Scan for the cell matching the given text and deliver its (X, Y) coordinate at center. 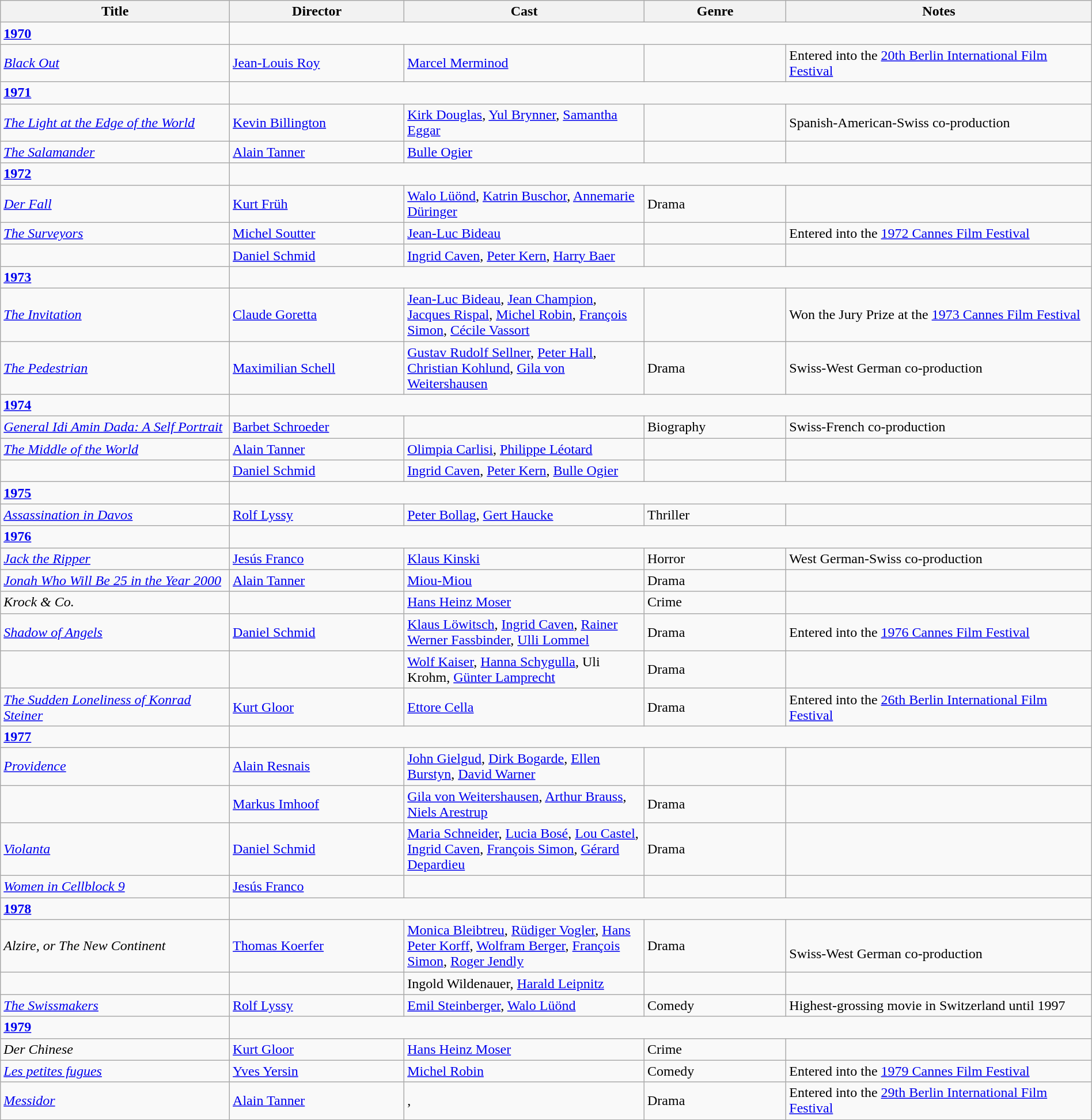
Markus Imhoof (317, 804)
Marcel Merminod (524, 63)
Jean-Louis Roy (317, 63)
Der Chinese (115, 1049)
1978 (115, 909)
Jonah Who Will Be 25 in the Year 2000 (115, 580)
Kirk Douglas, Yul Brynner, Samantha Eggar (524, 122)
Jean-Luc Bideau (524, 233)
The Pedestrian (115, 367)
Thriller (715, 515)
Thomas Koerfer (317, 946)
Michel Robin (524, 1071)
Ingold Wildenauer, Harald Leipnitz (524, 984)
Shadow of Angels (115, 632)
Messidor (115, 1101)
The Invitation (115, 314)
Highest-grossing movie in Switzerland until 1997 (939, 1005)
Ingrid Caven, Peter Kern, Bulle Ogier (524, 471)
1976 (115, 537)
Notes (939, 12)
Director (317, 12)
Ettore Cella (524, 707)
Swiss-French co-production (939, 427)
The Middle of the World (115, 449)
1977 (115, 736)
Peter Bollag, Gert Haucke (524, 515)
Kevin Billington (317, 122)
The Swissmakers (115, 1005)
Assassination in Davos (115, 515)
The Surveyors (115, 233)
Klaus Kinski (524, 559)
Maria Schneider, Lucia Bosé, Lou Castel, Ingrid Caven, François Simon, Gérard Depardieu (524, 849)
1979 (115, 1027)
Violanta (115, 849)
The Light at the Edge of the World (115, 122)
Emil Steinberger, Walo Lüönd (524, 1005)
Krock & Co. (115, 602)
Les petites fugues (115, 1071)
West German-Swiss co-production (939, 559)
1971 (115, 93)
Horror (715, 559)
Cast (524, 12)
The Salamander (115, 152)
Gustav Rudolf Sellner, Peter Hall, Christian Kohlund, Gila von Weitershausen (524, 367)
1975 (115, 493)
Michel Soutter (317, 233)
General Idi Amin Dada: A Self Portrait (115, 427)
Monica Bleibtreu, Rüdiger Vogler, Hans Peter Korff, Wolfram Berger, François Simon, Roger Jendly (524, 946)
Entered into the 20th Berlin International Film Festival (939, 63)
Entered into the 26th Berlin International Film Festival (939, 707)
Barbet Schroeder (317, 427)
Olimpia Carlisi, Philippe Léotard (524, 449)
Biography (715, 427)
Miou-Miou (524, 580)
Entered into the 1979 Cannes Film Festival (939, 1071)
Alain Resnais (317, 766)
Klaus Löwitsch, Ingrid Caven, Rainer Werner Fassbinder, Ulli Lommel (524, 632)
Alzire, or The New Continent (115, 946)
1973 (115, 277)
Won the Jury Prize at the 1973 Cannes Film Festival (939, 314)
Genre (715, 12)
, (524, 1101)
Maximilian Schell (317, 367)
Women in Cellblock 9 (115, 887)
Gila von Weitershausen, Arthur Brauss, Niels Arestrup (524, 804)
Yves Yersin (317, 1071)
Providence (115, 766)
1972 (115, 174)
Kurt Früh (317, 204)
Jack the Ripper (115, 559)
1974 (115, 405)
Entered into the 29th Berlin International Film Festival (939, 1101)
Title (115, 12)
The Sudden Loneliness of Konrad Steiner (115, 707)
Black Out (115, 63)
Der Fall (115, 204)
Ingrid Caven, Peter Kern, Harry Baer (524, 255)
1970 (115, 33)
Entered into the 1972 Cannes Film Festival (939, 233)
Entered into the 1976 Cannes Film Festival (939, 632)
John Gielgud, Dirk Bogarde, Ellen Burstyn, David Warner (524, 766)
Wolf Kaiser, Hanna Schygulla, Uli Krohm, Günter Lamprecht (524, 669)
Bulle Ogier (524, 152)
Spanish-American-Swiss co-production (939, 122)
Claude Goretta (317, 314)
Walo Lüönd, Katrin Buschor, Annemarie Düringer (524, 204)
Jean-Luc Bideau, Jean Champion, Jacques Rispal, Michel Robin, François Simon, Cécile Vassort (524, 314)
